Determine the [X, Y] coordinate at the center of the cell enclosing the given text.  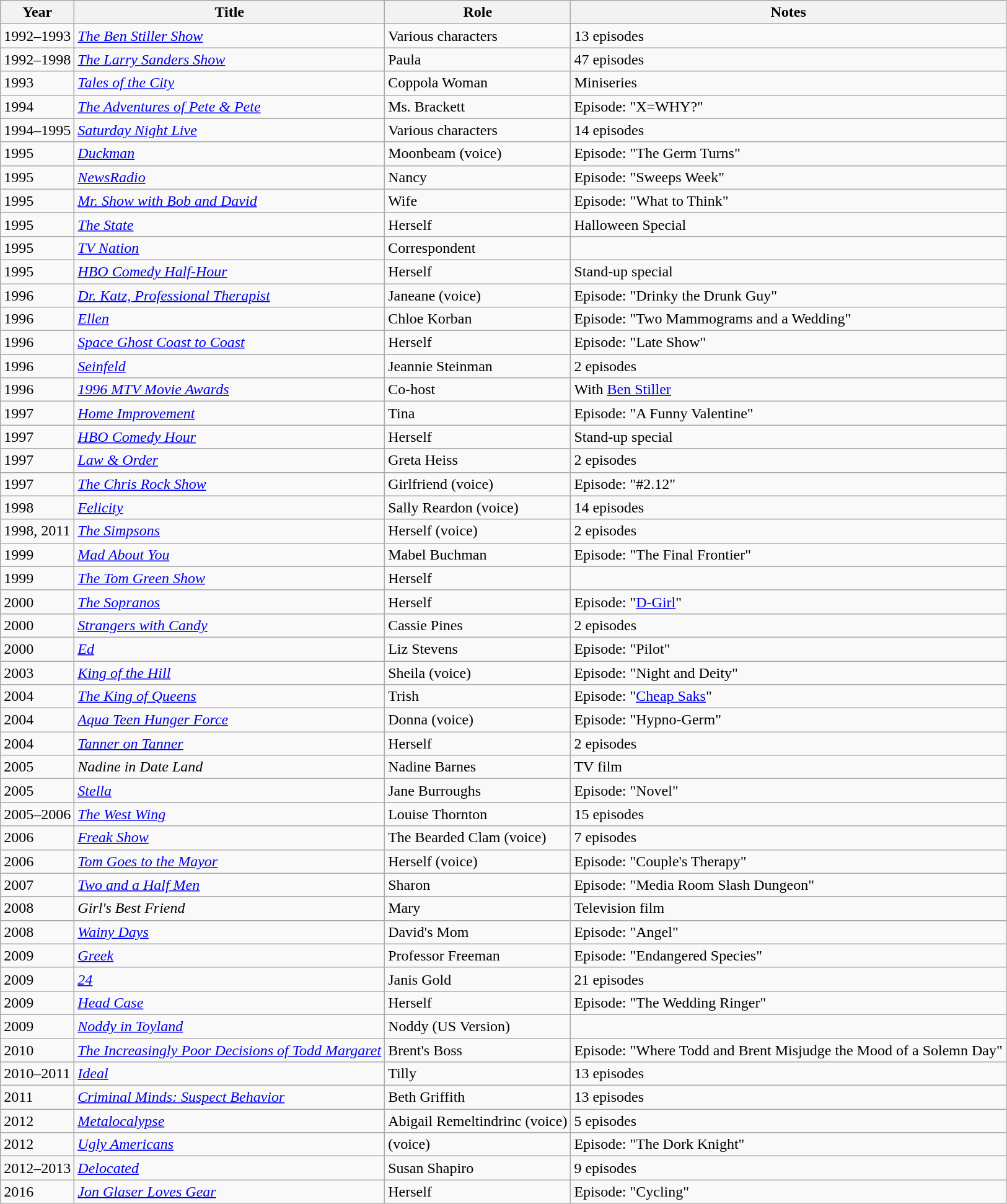
Louise Thornton [478, 814]
King of the Hill [229, 672]
Episode: "The Germ Turns" [788, 154]
Janis Gold [478, 979]
Liz Stevens [478, 649]
Nadine in Date Land [229, 767]
9 episodes [788, 1168]
Television film [788, 908]
Greek [229, 956]
Episode: "#2.12" [788, 484]
1994 [37, 107]
Episode: "Late Show" [788, 343]
Co-host [478, 390]
Episode: "Endangered Species" [788, 956]
Episode: "The Dork Knight" [788, 1145]
Brent's Boss [478, 1050]
Ugly Americans [229, 1145]
Nadine Barnes [478, 767]
Role [478, 12]
2003 [37, 672]
Mabel Buchman [478, 555]
The Ben Stiller Show [229, 36]
Seinfeld [229, 366]
The Sopranos [229, 602]
Duckman [229, 154]
Abigail Remeltindrinc (voice) [478, 1121]
Episode: "Novel" [788, 791]
Jane Burroughs [478, 791]
Chloe Korban [478, 319]
Greta Heiss [478, 460]
Girlfriend (voice) [478, 484]
Year [37, 12]
Notes [788, 12]
Episode: "Sweeps Week" [788, 177]
7 episodes [788, 838]
Beth Griffith [478, 1097]
Episode: "Angel" [788, 932]
1996 MTV Movie Awards [229, 390]
2016 [37, 1192]
Jeannie Steinman [478, 366]
Episode: "Pilot" [788, 649]
Two and a Half Men [229, 885]
The Adventures of Pete & Pete [229, 107]
NewsRadio [229, 177]
Tales of the City [229, 83]
2005–2006 [37, 814]
Sally Reardon (voice) [478, 508]
Ellen [229, 319]
1992–1993 [37, 36]
Mad About You [229, 555]
Professor Freeman [478, 956]
Episode: "The Wedding Ringer" [788, 1003]
Ideal [229, 1074]
Halloween Special [788, 224]
Wainy Days [229, 932]
Metalocalypse [229, 1121]
Law & Order [229, 460]
Sharon [478, 885]
Noddy (US Version) [478, 1026]
Episode: "Where Todd and Brent Misjudge the Mood of a Solemn Day" [788, 1050]
With Ben Stiller [788, 390]
TV film [788, 767]
Tanner on Tanner [229, 744]
Cassie Pines [478, 625]
Girl's Best Friend [229, 908]
Episode: "Cycling" [788, 1192]
Susan Shapiro [478, 1168]
Freak Show [229, 838]
Sheila (voice) [478, 672]
HBO Comedy Half-Hour [229, 271]
The Simpsons [229, 531]
The Tom Green Show [229, 578]
5 episodes [788, 1121]
15 episodes [788, 814]
Episode: "Two Mammograms and a Wedding" [788, 319]
Title [229, 12]
Episode: "Night and Deity" [788, 672]
Trish [478, 696]
Moonbeam (voice) [478, 154]
Wife [478, 201]
Episode: "The Final Frontier" [788, 555]
1998 [37, 508]
Dr. Katz, Professional Therapist [229, 296]
Noddy in Toyland [229, 1026]
24 [229, 979]
Saturday Night Live [229, 130]
Mr. Show with Bob and David [229, 201]
2011 [37, 1097]
Felicity [229, 508]
The Bearded Clam (voice) [478, 838]
1994–1995 [37, 130]
Paula [478, 59]
The West Wing [229, 814]
Criminal Minds: Suspect Behavior [229, 1097]
Tilly [478, 1074]
1998, 2011 [37, 531]
The Chris Rock Show [229, 484]
21 episodes [788, 979]
Aqua Teen Hunger Force [229, 720]
Stella [229, 791]
Delocated [229, 1168]
Janeane (voice) [478, 296]
Episode: "D-Girl" [788, 602]
2007 [37, 885]
Ed [229, 649]
Tina [478, 413]
Coppola Woman [478, 83]
1993 [37, 83]
Ms. Brackett [478, 107]
The State [229, 224]
David's Mom [478, 932]
Tom Goes to the Mayor [229, 861]
Episode: "Drinky the Drunk Guy" [788, 296]
Episode: "Media Room Slash Dungeon" [788, 885]
Nancy [478, 177]
2010 [37, 1050]
Space Ghost Coast to Coast [229, 343]
Miniseries [788, 83]
The Increasingly Poor Decisions of Todd Margaret [229, 1050]
Episode: "Cheap Saks" [788, 696]
Correspondent [478, 248]
2012–2013 [37, 1168]
(voice) [478, 1145]
Episode: "Hypno-Germ" [788, 720]
2010–2011 [37, 1074]
Head Case [229, 1003]
Episode: "Couple's Therapy" [788, 861]
The Larry Sanders Show [229, 59]
HBO Comedy Hour [229, 437]
The King of Queens [229, 696]
Jon Glaser Loves Gear [229, 1192]
Donna (voice) [478, 720]
Episode: "A Funny Valentine" [788, 413]
Episode: "What to Think" [788, 201]
TV Nation [229, 248]
1992–1998 [37, 59]
Mary [478, 908]
Strangers with Candy [229, 625]
47 episodes [788, 59]
Episode: "X=WHY?" [788, 107]
Home Improvement [229, 413]
